Capture the cell that displays the provided text and extract its (x, y) central coordinate. 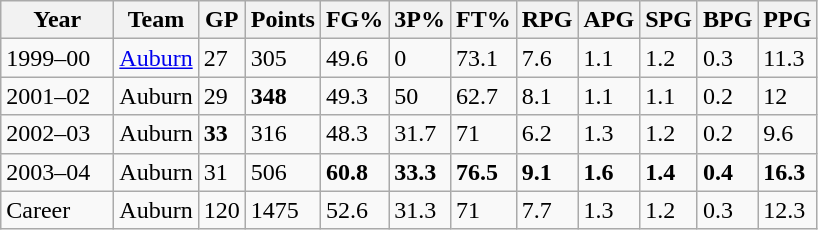
1.4 (669, 172)
29 (222, 96)
12 (788, 96)
1475 (282, 210)
SPG (669, 20)
506 (282, 172)
2002–03 (58, 134)
49.6 (354, 58)
49.3 (354, 96)
11.3 (788, 58)
FG% (354, 20)
12.3 (788, 210)
Career (58, 210)
RPG (547, 20)
73.1 (483, 58)
Team (156, 20)
33 (222, 134)
27 (222, 58)
52.6 (354, 210)
62.7 (483, 96)
348 (282, 96)
31 (222, 172)
305 (282, 58)
0.4 (727, 172)
1999–00 (58, 58)
76.5 (483, 172)
0 (420, 58)
16.3 (788, 172)
31.3 (420, 210)
Points (282, 20)
1.6 (609, 172)
6.2 (547, 134)
Year (58, 20)
316 (282, 134)
7.7 (547, 210)
31.7 (420, 134)
7.6 (547, 58)
9.6 (788, 134)
GP (222, 20)
60.8 (354, 172)
APG (609, 20)
2001–02 (58, 96)
2003–04 (58, 172)
FT% (483, 20)
8.1 (547, 96)
PPG (788, 20)
3P% (420, 20)
BPG (727, 20)
120 (222, 210)
33.3 (420, 172)
50 (420, 96)
9.1 (547, 172)
48.3 (354, 134)
